Return [x, y] of the center of cell containing provided text 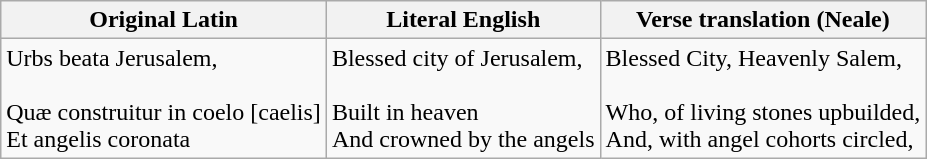
Blessed city of Jerusalem,Built in heavenAnd crowned by the angels [463, 98]
Urbs beata Jerusalem,Quæ construitur in coelo [caelis]Et angelis coronata [164, 98]
Verse translation (Neale) [763, 20]
Original Latin [164, 20]
Literal English [463, 20]
Blessed City, Heavenly Salem,Who, of living stones upbuilded,And, with angel cohorts circled, [763, 98]
